Return the (X, Y) coordinate for the center point of the cell that contains the specified text.  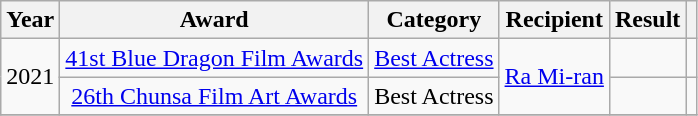
Recipient (554, 20)
41st Blue Dragon Film Awards (214, 58)
26th Chunsa Film Art Awards (214, 96)
2021 (30, 77)
Category (434, 20)
Year (30, 20)
Result (647, 20)
Ra Mi-ran (554, 77)
Award (214, 20)
